Detect which cell encompasses the target text, then output its [X, Y] center coordinate. 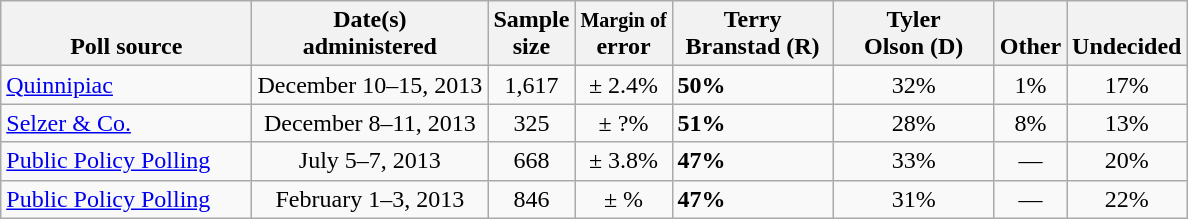
50% [752, 85]
28% [914, 123]
Quinnipiac [126, 85]
13% [1127, 123]
846 [532, 199]
1,617 [532, 85]
February 1–3, 2013 [370, 199]
July 5–7, 2013 [370, 161]
TylerOlson (D) [914, 34]
33% [914, 161]
8% [1030, 123]
December 10–15, 2013 [370, 85]
Margin oferror [624, 34]
32% [914, 85]
668 [532, 161]
December 8–11, 2013 [370, 123]
1% [1030, 85]
± % [624, 199]
Samplesize [532, 34]
31% [914, 199]
Selzer & Co. [126, 123]
325 [532, 123]
17% [1127, 85]
TerryBranstad (R) [752, 34]
± 2.4% [624, 85]
Other [1030, 34]
22% [1127, 199]
51% [752, 123]
± ?% [624, 123]
20% [1127, 161]
± 3.8% [624, 161]
Undecided [1127, 34]
Poll source [126, 34]
Date(s)administered [370, 34]
